Output the (x, y) coordinate of the center of the cell containing the given text.  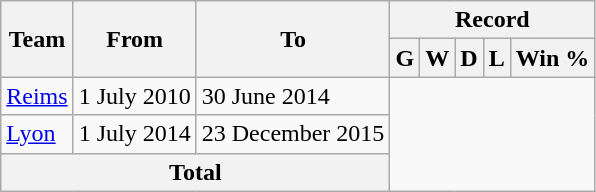
D (469, 58)
Team (37, 39)
1 July 2014 (134, 134)
L (496, 58)
Reims (37, 96)
W (438, 58)
From (134, 39)
Total (196, 172)
Win % (552, 58)
1 July 2010 (134, 96)
30 June 2014 (293, 96)
23 December 2015 (293, 134)
Record (492, 20)
Lyon (37, 134)
G (405, 58)
To (293, 39)
